Find where the given text appears and provide that cell's center as (x, y) coordinate. 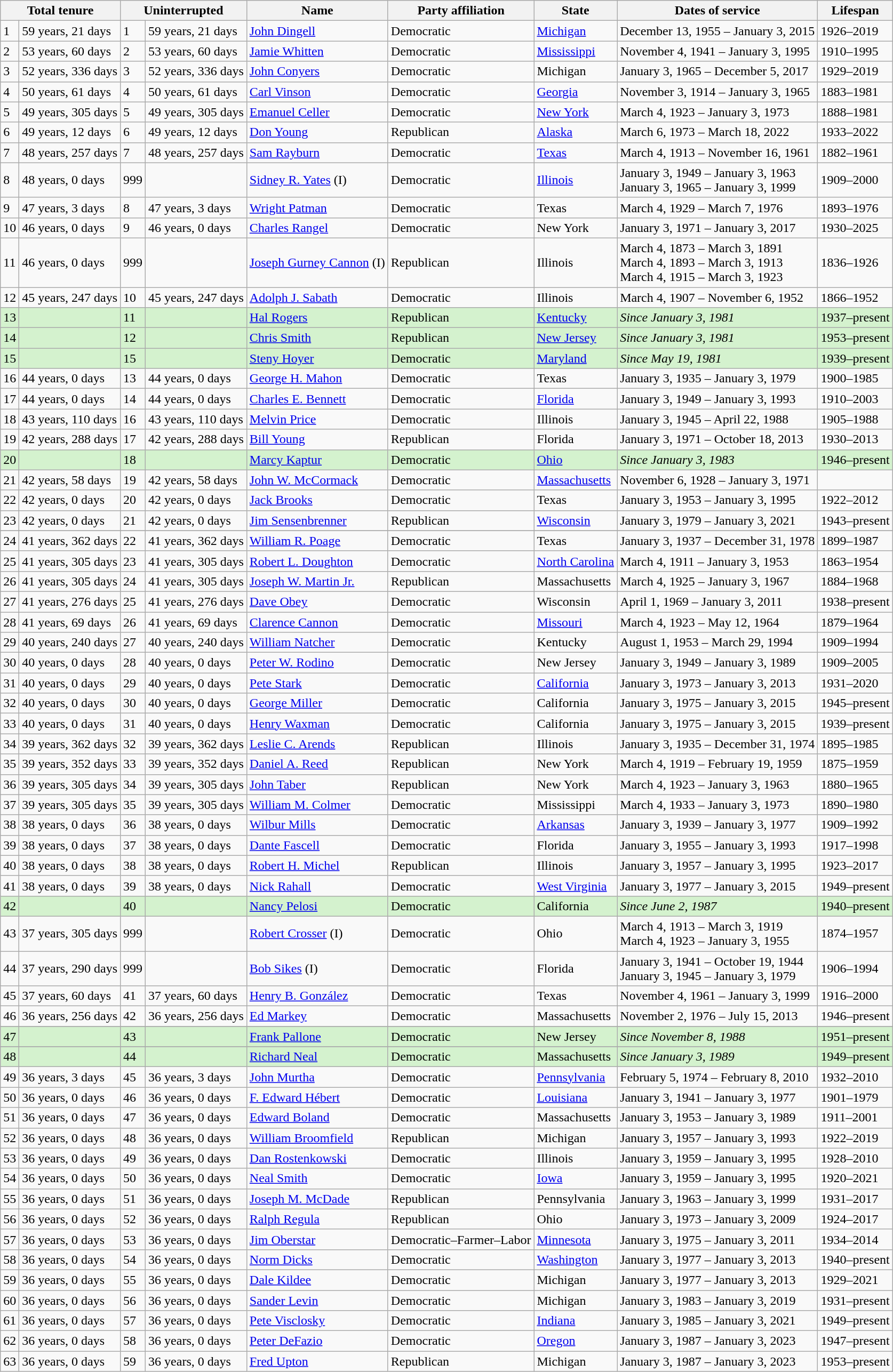
1906–1994 (855, 968)
1937–present (855, 318)
Party affiliation (461, 11)
Indiana (576, 1321)
March 4, 1907 – November 6, 1952 (717, 297)
January 3, 1971 – January 3, 2017 (717, 228)
Maryland (576, 358)
1917–1998 (855, 845)
West Virginia (576, 886)
March 4, 1925 – January 3, 1967 (717, 581)
Minnesota (576, 1239)
1874–1957 (855, 933)
Adolph J. Sabath (317, 297)
Carl Vinson (317, 92)
1879–1964 (855, 622)
Ralph Regula (317, 1219)
Frank Pallone (317, 1037)
Wilbur Mills (317, 825)
John Taber (317, 784)
1836–1926 (855, 262)
March 4, 1919 – February 19, 1959 (717, 764)
1933–2022 (855, 132)
Richard Neal (317, 1057)
January 3, 1937 – December 31, 1978 (717, 541)
November 6, 1928 – January 3, 1971 (717, 480)
1899–1987 (855, 541)
William R. Poage (317, 541)
1947–present (855, 1341)
January 3, 1941 – January 3, 1977 (717, 1097)
George H. Mahon (317, 379)
December 13, 1955 – January 3, 2015 (717, 31)
1890–1980 (855, 805)
Since June 2, 1987 (717, 906)
37 years, 305 days (70, 933)
Daniel A. Reed (317, 764)
Edward Boland (317, 1118)
1875–1959 (855, 764)
Jim Oberstar (317, 1239)
Robert H. Michel (317, 865)
Steny Hoyer (317, 358)
Jim Sensenbrenner (317, 520)
Wright Patman (317, 207)
Missouri (576, 622)
Bill Young (317, 439)
John Dingell (317, 31)
Charles Rangel (317, 228)
1951–present (855, 1037)
1916–2000 (855, 996)
1924–2017 (855, 1219)
Since November 8, 1988 (717, 1037)
George Miller (317, 703)
March 4, 1913 – November 16, 1961 (717, 153)
1943–present (855, 520)
January 3, 1965 – December 5, 2017 (717, 71)
Nancy Pelosi (317, 906)
January 3, 1941 – October 19, 1944January 3, 1945 – January 3, 1979 (717, 968)
Washington (576, 1259)
Jamie Whitten (317, 51)
1928–2010 (855, 1158)
1895–1985 (855, 744)
Norm Dicks (317, 1259)
Jack Brooks (317, 500)
January 3, 1975 – January 3, 2011 (717, 1239)
1909–2005 (855, 663)
Uninterrupted (184, 11)
November 4, 1961 – January 3, 1999 (717, 996)
Charles E. Bennett (317, 399)
November 4, 1941 – January 3, 1995 (717, 51)
January 3, 1973 – January 3, 2013 (717, 683)
62 (10, 1341)
Total tenure (61, 11)
1931–2020 (855, 683)
Ed Markey (317, 1016)
1930–2025 (855, 228)
1884–1968 (855, 581)
Clarence Cannon (317, 622)
1901–1979 (855, 1097)
Joseph M. McDade (317, 1199)
1930–2013 (855, 439)
Marcy Kaptur (317, 460)
Leslie C. Arends (317, 744)
Pete Stark (317, 683)
1922–2019 (855, 1138)
1909–1994 (855, 643)
March 4, 1873 – March 3, 1891 March 4, 1893 – March 3, 1913March 4, 1915 – March 3, 1923 (717, 262)
January 3, 1973 – January 3, 2009 (717, 1219)
North Carolina (576, 561)
Georgia (576, 92)
Emanuel Celler (317, 112)
1909–2000 (855, 180)
Don Young (317, 132)
William Broomfield (317, 1138)
William M. Colmer (317, 805)
March 4, 1923 – January 3, 1963 (717, 784)
Name (317, 11)
Peter W. Rodino (317, 663)
January 3, 1963 – January 3, 1999 (717, 1199)
Pete Visclosky (317, 1321)
1905–1988 (855, 419)
1923–2017 (855, 865)
January 3, 1977 – January 3, 2015 (717, 886)
Since January 3, 1989 (717, 1057)
April 1, 1969 – January 3, 2011 (717, 601)
1938–present (855, 601)
Fred Upton (317, 1361)
January 3, 1955 – January 3, 1993 (717, 845)
January 3, 1957 – January 3, 1995 (717, 865)
January 3, 1953 – January 3, 1995 (717, 500)
Dates of service (717, 11)
Melvin Price (317, 419)
William Natcher (317, 643)
John Conyers (317, 71)
Since May 19, 1981 (717, 358)
37 years, 290 days (70, 968)
March 4, 1913 – March 3, 1919March 4, 1923 – January 3, 1955 (717, 933)
January 3, 1945 – April 22, 1988 (717, 419)
State (576, 11)
Sidney R. Yates (I) (317, 180)
January 3, 1953 – January 3, 1989 (717, 1118)
January 3, 1957 – January 3, 1993 (717, 1138)
Robert Crosser (I) (317, 933)
March 4, 1923 – January 3, 1973 (717, 112)
1931–2017 (855, 1199)
1863–1954 (855, 561)
1929–2019 (855, 71)
Democratic–Farmer–Labor (461, 1239)
1888–1981 (855, 112)
January 3, 1979 – January 3, 2021 (717, 520)
Neal Smith (317, 1178)
Iowa (576, 1178)
63 (10, 1361)
48 years, 0 days (70, 180)
Sander Levin (317, 1301)
March 4, 1933 – January 3, 1973 (717, 805)
February 5, 1974 – February 8, 2010 (717, 1077)
Henry B. González (317, 996)
1900–1985 (855, 379)
1934–2014 (855, 1239)
1926–2019 (855, 31)
Robert L. Doughton (317, 561)
Bob Sikes (I) (317, 968)
John Murtha (317, 1077)
November 3, 1914 – January 3, 1965 (717, 92)
Oregon (576, 1341)
January 3, 1935 – January 3, 1979 (717, 379)
March 4, 1929 – March 7, 1976 (717, 207)
John W. McCormack (317, 480)
1911–2001 (855, 1118)
1932–2010 (855, 1077)
1866–1952 (855, 297)
Since January 3, 1983 (717, 460)
1883–1981 (855, 92)
1882–1961 (855, 153)
January 3, 1971 – October 18, 2013 (717, 439)
Hal Rogers (317, 318)
1922–2012 (855, 500)
60 (10, 1301)
Joseph W. Martin Jr. (317, 581)
August 1, 1953 – March 29, 1994 (717, 643)
November 2, 1976 – July 15, 2013 (717, 1016)
1880–1965 (855, 784)
1931–present (855, 1301)
Alaska (576, 132)
Louisiana (576, 1097)
Nick Rahall (317, 886)
January 3, 1939 – January 3, 1977 (717, 825)
Dan Rostenkowski (317, 1158)
F. Edward Hébert (317, 1097)
Sam Rayburn (317, 153)
61 (10, 1321)
Dave Obey (317, 601)
1909–1992 (855, 825)
1910–2003 (855, 399)
January 3, 1949 – January 3, 1989 (717, 663)
1929–2021 (855, 1280)
1945–present (855, 703)
January 3, 1935 – December 31, 1974 (717, 744)
Peter DeFazio (317, 1341)
March 4, 1923 – May 12, 1964 (717, 622)
Henry Waxman (317, 724)
Dante Fascell (317, 845)
Arkansas (576, 825)
1910–1995 (855, 51)
Lifespan (855, 11)
Chris Smith (317, 338)
March 6, 1973 – March 18, 2022 (717, 132)
Joseph Gurney Cannon (I) (317, 262)
Dale Kildee (317, 1280)
January 3, 1949 – January 3, 1993 (717, 399)
January 3, 1983 – January 3, 2019 (717, 1301)
1920–2021 (855, 1178)
1893–1976 (855, 207)
January 3, 1985 – January 3, 2021 (717, 1321)
March 4, 1911 – January 3, 1953 (717, 561)
January 3, 1949 – January 3, 1963January 3, 1965 – January 3, 1999 (717, 180)
